Return the (X, Y) coordinate for the center point of the cell that contains the specified text.  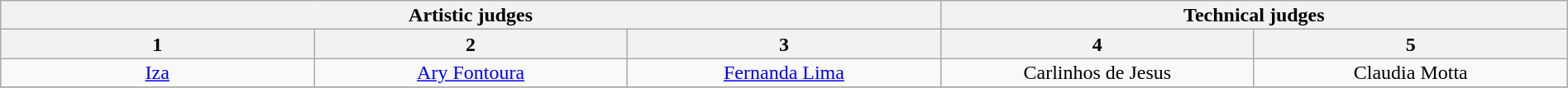
Iza (157, 72)
3 (784, 44)
2 (471, 44)
Ary Fontoura (471, 72)
5 (1411, 44)
4 (1097, 44)
Claudia Motta (1411, 72)
1 (157, 44)
Technical judges (1254, 15)
Carlinhos de Jesus (1097, 72)
Artistic judges (471, 15)
Fernanda Lima (784, 72)
